Detect which cell encompasses the target text, then output its [x, y] center coordinate. 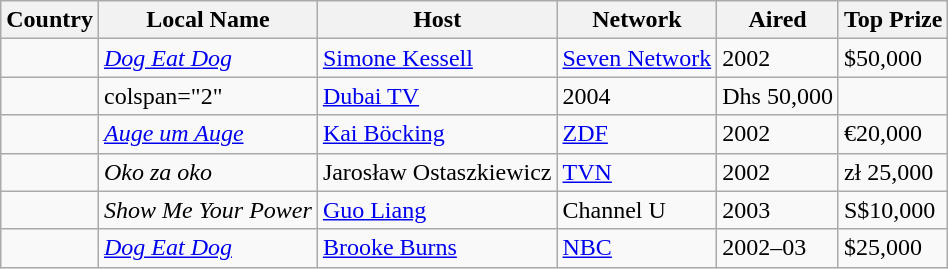
Auge um Auge [208, 134]
Guo Liang [437, 210]
Dhs 50,000 [778, 96]
Kai Böcking [437, 134]
Aired [778, 20]
2003 [778, 210]
Show Me Your Power [208, 210]
colspan="2" [208, 96]
Country [50, 20]
Dubai TV [437, 96]
zł 25,000 [893, 172]
Local Name [208, 20]
Oko za oko [208, 172]
Network [637, 20]
Brooke Burns [437, 248]
Jarosław Ostaszkiewicz [437, 172]
Simone Kessell [437, 58]
NBC [637, 248]
ZDF [637, 134]
Top Prize [893, 20]
2004 [637, 96]
TVN [637, 172]
S$10,000 [893, 210]
€20,000 [893, 134]
Channel U [637, 210]
$50,000 [893, 58]
2002–03 [778, 248]
Host [437, 20]
Seven Network [637, 58]
$25,000 [893, 248]
